From the cell containing the given text, extract its center point as (X, Y) coordinate. 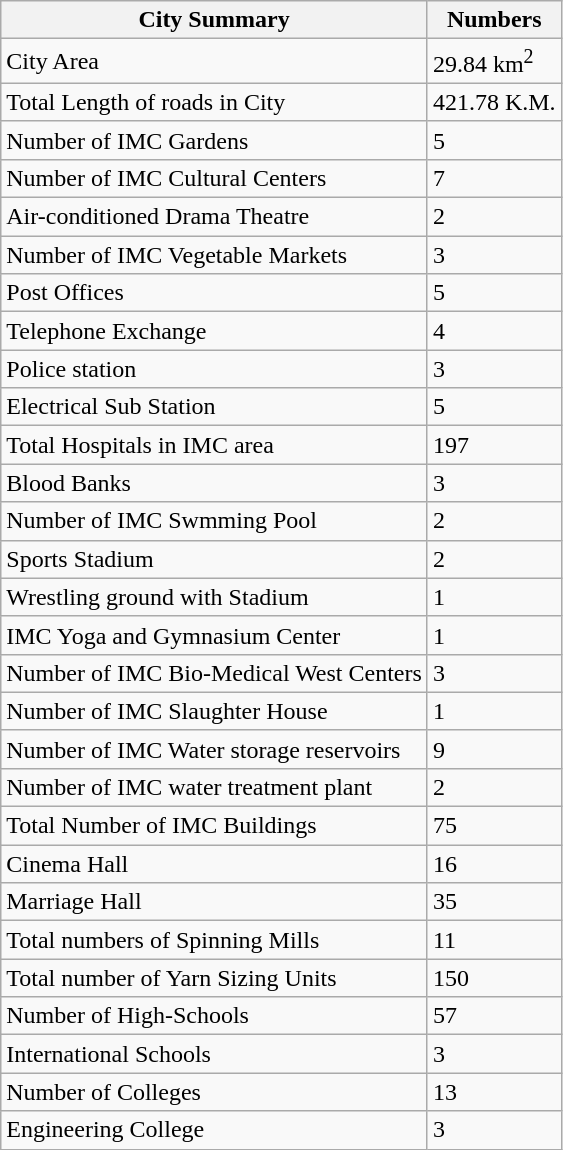
Number of IMC Vegetable Markets (214, 255)
Number of IMC water treatment plant (214, 787)
Number of High-Schools (214, 1016)
Total numbers of Spinning Mills (214, 940)
Blood Banks (214, 483)
Sports Stadium (214, 559)
197 (494, 445)
Total number of Yarn Sizing Units (214, 978)
City Area (214, 62)
16 (494, 864)
Number of IMC Bio-Medical West Centers (214, 673)
Number of IMC Gardens (214, 140)
150 (494, 978)
Number of IMC Water storage reservoirs (214, 749)
Telephone Exchange (214, 331)
Engineering College (214, 1130)
Electrical Sub Station (214, 407)
75 (494, 826)
Cinema Hall (214, 864)
Number of Colleges (214, 1092)
4 (494, 331)
Post Offices (214, 293)
29.84 km2 (494, 62)
13 (494, 1092)
Total Number of IMC Buildings (214, 826)
Total Length of roads in City (214, 102)
Number of IMC Slaughter House (214, 711)
7 (494, 178)
Numbers (494, 20)
9 (494, 749)
International Schools (214, 1054)
421.78 K.M. (494, 102)
35 (494, 902)
11 (494, 940)
Number of IMC Swmming Pool (214, 521)
IMC Yoga and Gymnasium Center (214, 635)
Marriage Hall (214, 902)
57 (494, 1016)
Total Hospitals in IMC area (214, 445)
Police station (214, 369)
Wrestling ground with Stadium (214, 597)
City Summary (214, 20)
Number of IMC Cultural Centers (214, 178)
Air-conditioned Drama Theatre (214, 217)
